Search for the cell housing the specified text and yield its (x, y) center coordinate. 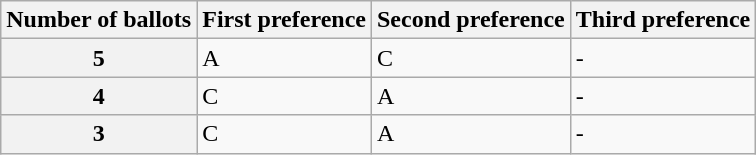
Third preference (662, 20)
First preference (284, 20)
5 (99, 58)
3 (99, 134)
Second preference (470, 20)
Number of ballots (99, 20)
4 (99, 96)
